Pinpoint the cell where the given text exists, returning its [X, Y] midpoint coordinate. 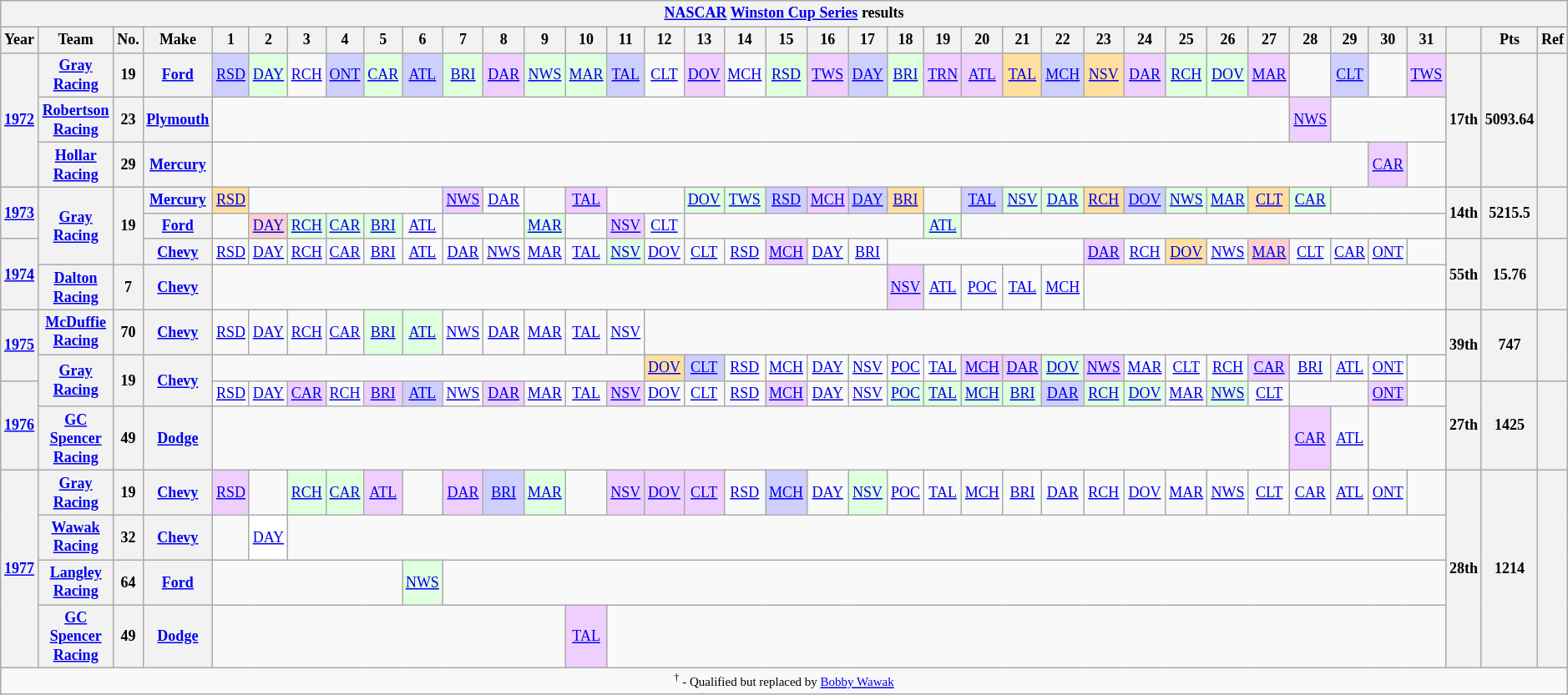
16 [827, 40]
15 [787, 40]
† - Qualified but replaced by Bobby Wawak [784, 682]
Robertson Racing [75, 120]
32 [129, 537]
13 [704, 40]
Hollar Racing [75, 164]
17th [1464, 120]
Langley Racing [75, 582]
70 [129, 332]
1975 [20, 345]
Make [178, 40]
27th [1464, 426]
14 [745, 40]
Plymouth [178, 120]
30 [1388, 40]
64 [129, 582]
Wawak Racing [75, 537]
1977 [20, 569]
1 [231, 40]
1976 [20, 426]
5093.64 [1510, 120]
McDuffie Racing [75, 332]
2 [268, 40]
1425 [1510, 426]
31 [1426, 40]
747 [1510, 345]
27 [1269, 40]
1972 [20, 120]
3 [306, 40]
26 [1228, 40]
12 [665, 40]
22 [1063, 40]
11 [626, 40]
20 [982, 40]
14th [1464, 213]
Year [20, 40]
55th [1464, 274]
4 [345, 40]
1214 [1510, 569]
18 [905, 40]
1974 [20, 274]
6 [422, 40]
TRN [943, 75]
24 [1145, 40]
39th [1464, 345]
9 [545, 40]
21 [1022, 40]
1973 [20, 213]
No. [129, 40]
Ref [1553, 40]
17 [867, 40]
28th [1464, 569]
10 [586, 40]
5215.5 [1510, 213]
8 [504, 40]
5 [383, 40]
15.76 [1510, 274]
25 [1186, 40]
NASCAR Winston Cup Series results [784, 13]
Team [75, 40]
Pts [1510, 40]
28 [1311, 40]
Dalton Racing [75, 288]
